Identify which cell holds the provided text, then report its [X, Y] central coordinate. 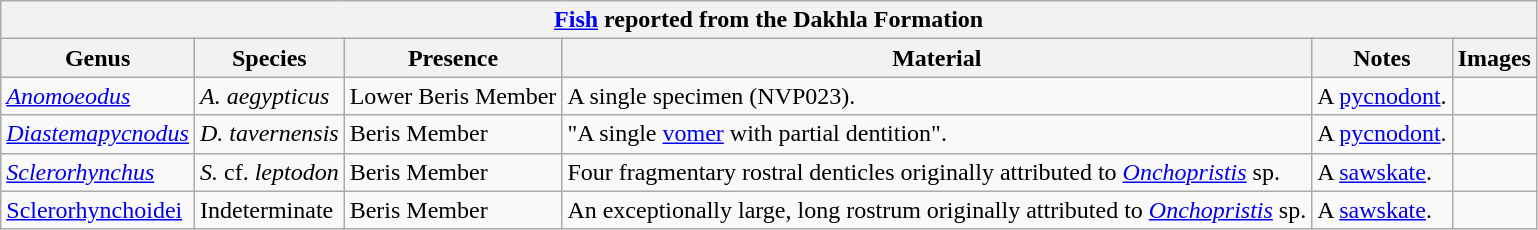
Sclerorhynchoidei [98, 210]
A. aegypticus [269, 96]
Indeterminate [269, 210]
Lower Beris Member [453, 96]
Anomoeodus [98, 96]
Material [937, 58]
Images [1494, 58]
Fish reported from the Dakhla Formation [769, 20]
An exceptionally large, long rostrum originally attributed to Onchopristis sp. [937, 210]
Four fragmentary rostral denticles originally attributed to Onchopristis sp. [937, 172]
Sclerorhynchus [98, 172]
A single specimen (NVP023). [937, 96]
D. tavernensis [269, 134]
Notes [1382, 58]
"A single vomer with partial dentition". [937, 134]
S. cf. leptodon [269, 172]
Presence [453, 58]
Genus [98, 58]
Species [269, 58]
Diastemapycnodus [98, 134]
